Scan for the cell matching the given text and deliver its [X, Y] coordinate at center. 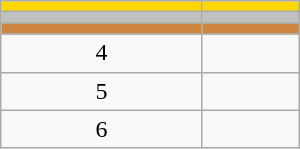
5 [102, 91]
4 [102, 53]
6 [102, 129]
